Find where the given text appears and provide that cell's center as (X, Y) coordinate. 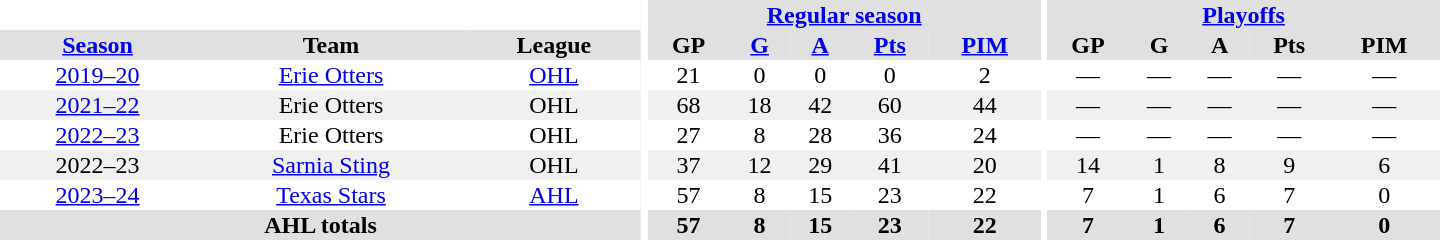
Sarnia Sting (331, 165)
Texas Stars (331, 195)
AHL totals (320, 225)
Regular season (844, 15)
18 (760, 105)
42 (820, 105)
68 (689, 105)
60 (890, 105)
2023–24 (98, 195)
12 (760, 165)
28 (820, 135)
Season (98, 45)
41 (890, 165)
21 (689, 75)
2019–20 (98, 75)
14 (1088, 165)
Playoffs (1244, 15)
29 (820, 165)
League (554, 45)
2021–22 (98, 105)
9 (1290, 165)
20 (984, 165)
24 (984, 135)
2 (984, 75)
36 (890, 135)
44 (984, 105)
37 (689, 165)
Team (331, 45)
27 (689, 135)
AHL (554, 195)
